Extract the (x, y) coordinate from the center of the cell holding the provided text.  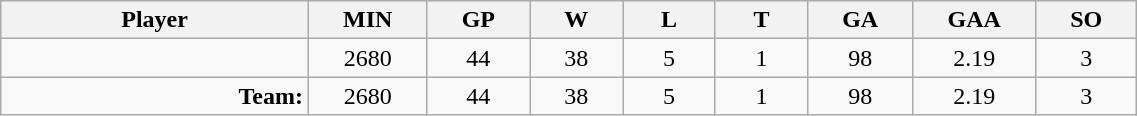
GP (478, 20)
GA (860, 20)
Player (155, 20)
Team: (155, 96)
SO (1086, 20)
T (761, 20)
GAA (974, 20)
MIN (368, 20)
L (669, 20)
W (576, 20)
